Detect which cell encompasses the target text, then output its [x, y] center coordinate. 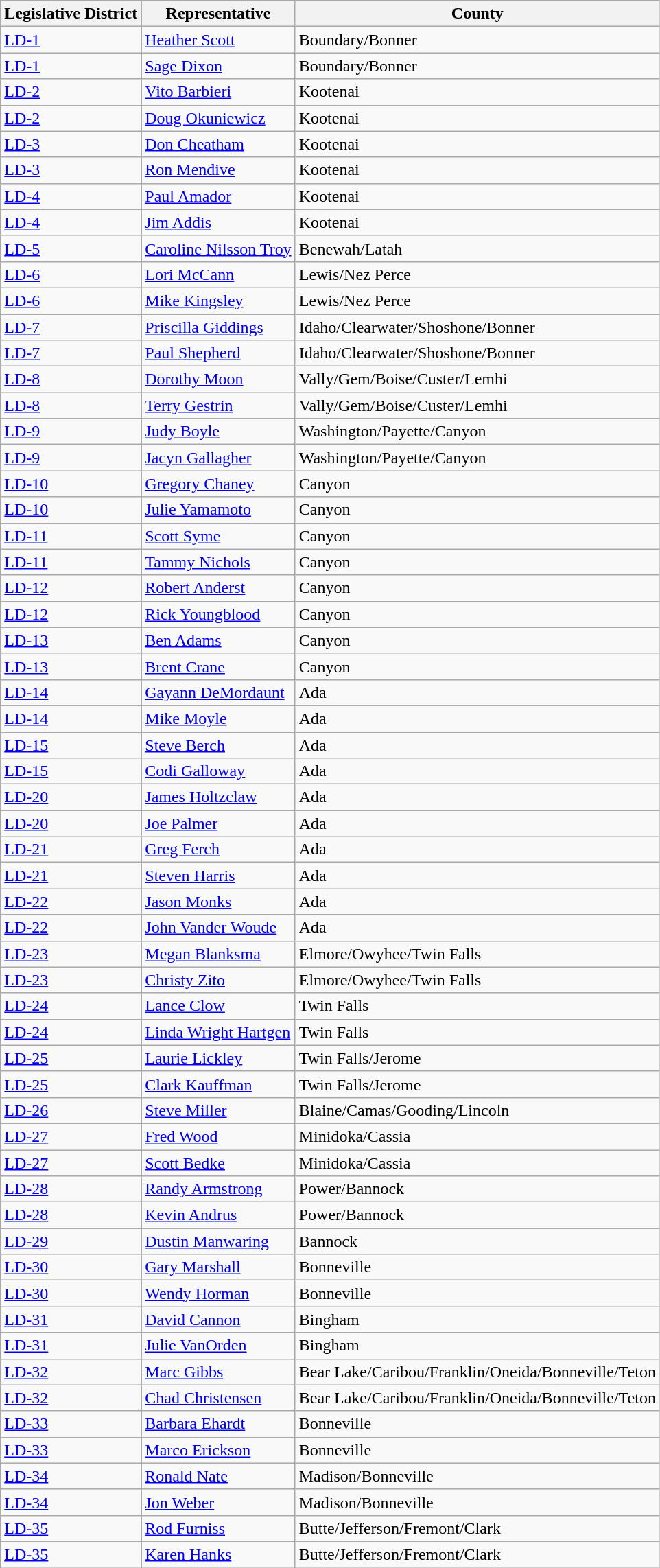
Scott Bedke [218, 1163]
Jason Monks [218, 902]
Mike Moyle [218, 718]
Gregory Chaney [218, 484]
Randy Armstrong [218, 1189]
County [478, 14]
Legislative District [71, 14]
Jacyn Gallagher [218, 458]
Brent Crane [218, 666]
Representative [218, 14]
Laurie Lickley [218, 1058]
Caroline Nilsson Troy [218, 248]
Benewah/Latah [478, 248]
Rod Furniss [218, 1528]
Clark Kauffman [218, 1084]
Fred Wood [218, 1136]
Paul Shepherd [218, 353]
Codi Galloway [218, 771]
Heather Scott [218, 40]
Steve Berch [218, 745]
Blaine/Camas/Gooding/Lincoln [478, 1110]
Sage Dixon [218, 66]
Kevin Andrus [218, 1215]
Karen Hanks [218, 1554]
Mike Kingsley [218, 301]
Julie Yamamoto [218, 510]
Ben Adams [218, 640]
John Vander Woude [218, 928]
Paul Amador [218, 196]
LD-5 [71, 248]
Dorothy Moon [218, 379]
Wendy Horman [218, 1294]
Barbara Ehardt [218, 1424]
James Holtzclaw [218, 797]
Julie VanOrden [218, 1346]
Ronald Nate [218, 1476]
Gayann DeMordaunt [218, 692]
Joe Palmer [218, 823]
Chad Christensen [218, 1398]
Ron Mendive [218, 170]
Judy Boyle [218, 432]
Priscilla Giddings [218, 327]
Lance Clow [218, 1006]
Doug Okuniewicz [218, 118]
Christy Zito [218, 980]
Linda Wright Hartgen [218, 1032]
Gary Marshall [218, 1267]
Scott Syme [218, 536]
Bannock [478, 1241]
Don Cheatham [218, 144]
Robert Anderst [218, 588]
David Cannon [218, 1320]
Greg Ferch [218, 850]
Dustin Manwaring [218, 1241]
Vito Barbieri [218, 92]
LD-29 [71, 1241]
Steven Harris [218, 876]
Marco Erickson [218, 1450]
Terry Gestrin [218, 406]
Steve Miller [218, 1110]
Megan Blanksma [218, 954]
Lori McCann [218, 274]
Marc Gibbs [218, 1372]
Tammy Nichols [218, 562]
Rick Youngblood [218, 614]
Jim Addis [218, 222]
LD-26 [71, 1110]
Jon Weber [218, 1502]
